Search for the cell housing the specified text and yield its [x, y] center coordinate. 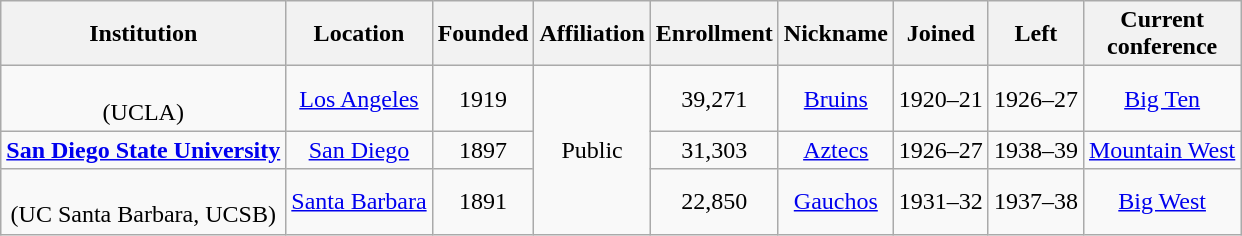
1931–32 [940, 202]
Bruins [836, 98]
Big West [1162, 202]
Los Angeles [359, 98]
1891 [483, 202]
1897 [483, 150]
Affiliation [592, 34]
Left [1036, 34]
(UCLA) [144, 98]
22,850 [714, 202]
(UC Santa Barbara, UCSB) [144, 202]
Location [359, 34]
Institution [144, 34]
Nickname [836, 34]
Enrollment [714, 34]
Big Ten [1162, 98]
1937–38 [1036, 202]
1919 [483, 98]
Joined [940, 34]
Mountain West [1162, 150]
1938–39 [1036, 150]
Santa Barbara [359, 202]
39,271 [714, 98]
1920–21 [940, 98]
Currentconference [1162, 34]
Public [592, 150]
31,303 [714, 150]
San Diego [359, 150]
Gauchos [836, 202]
Aztecs [836, 150]
Founded [483, 34]
San Diego State University [144, 150]
